Output the [x, y] coordinate of the center of the cell containing the given text.  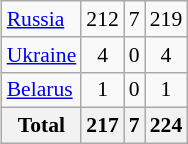
224 [166, 126]
Belarus [42, 90]
Russia [42, 19]
217 [102, 126]
212 [102, 19]
Ukraine [42, 54]
219 [166, 19]
Total [42, 126]
